Capture the cell that displays the provided text and extract its (X, Y) central coordinate. 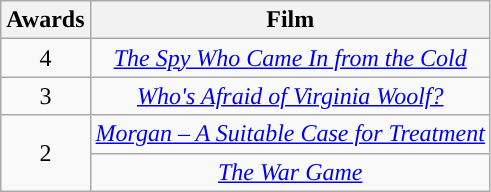
The War Game (290, 172)
Morgan – A Suitable Case for Treatment (290, 134)
Who's Afraid of Virginia Woolf? (290, 96)
2 (46, 153)
Awards (46, 20)
Film (290, 20)
The Spy Who Came In from the Cold (290, 58)
4 (46, 58)
3 (46, 96)
